From the cell containing the given text, extract its center point as [X, Y] coordinate. 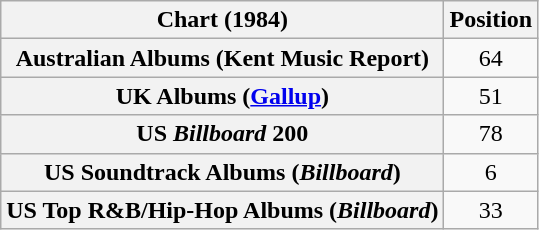
Chart (1984) [222, 20]
6 [491, 172]
Australian Albums (Kent Music Report) [222, 58]
78 [491, 134]
US Top R&B/Hip-Hop Albums (Billboard) [222, 210]
US Soundtrack Albums (Billboard) [222, 172]
33 [491, 210]
US Billboard 200 [222, 134]
UK Albums (Gallup) [222, 96]
Position [491, 20]
51 [491, 96]
64 [491, 58]
